Pinpoint the cell where the given text exists, returning its [x, y] midpoint coordinate. 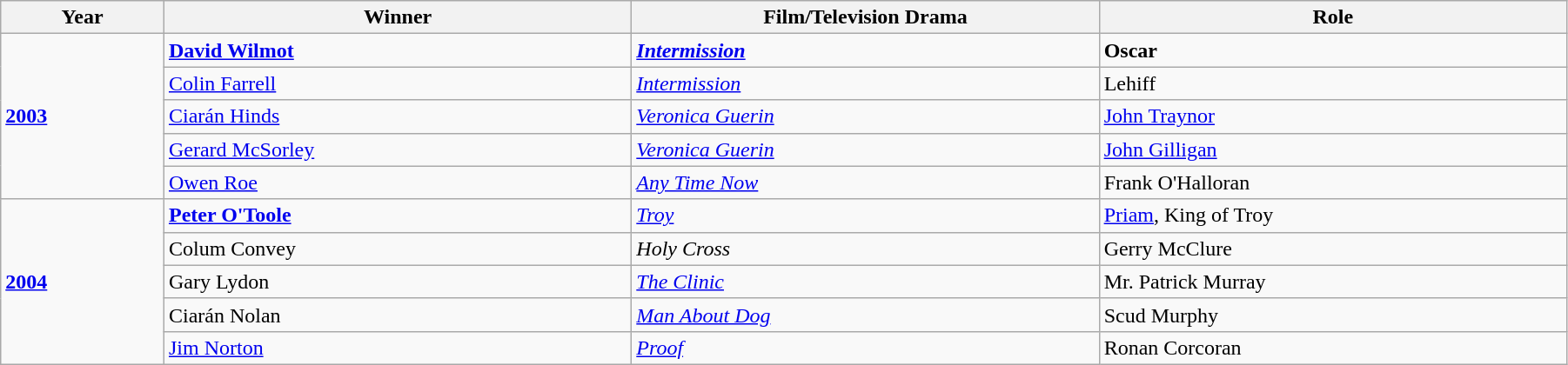
Jim Norton [397, 348]
Proof [865, 348]
Mr. Patrick Murray [1333, 282]
John Gilligan [1333, 149]
Film/Television Drama [865, 17]
Owen Roe [397, 182]
Year [83, 17]
The Clinic [865, 282]
2003 [83, 116]
Scud Murphy [1333, 315]
David Wilmot [397, 50]
Gerard McSorley [397, 149]
2004 [83, 282]
Holy Cross [865, 249]
Colin Farrell [397, 83]
Frank O'Halloran [1333, 182]
Priam, King of Troy [1333, 216]
Colum Convey [397, 249]
Peter O'Toole [397, 216]
Ciarán Hinds [397, 116]
John Traynor [1333, 116]
Winner [397, 17]
Role [1333, 17]
Troy [865, 216]
Gary Lydon [397, 282]
Any Time Now [865, 182]
Gerry McClure [1333, 249]
Man About Dog [865, 315]
Ciarán Nolan [397, 315]
Oscar [1333, 50]
Ronan Corcoran [1333, 348]
Lehiff [1333, 83]
